Locate the cell with the specified text and output its (X, Y) center coordinate. 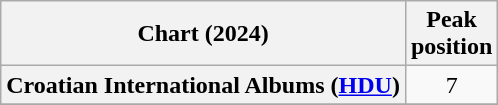
Peakposition (451, 34)
Chart (2024) (204, 34)
Croatian International Albums (HDU) (204, 85)
7 (451, 85)
